Search for the cell housing the specified text and yield its [X, Y] center coordinate. 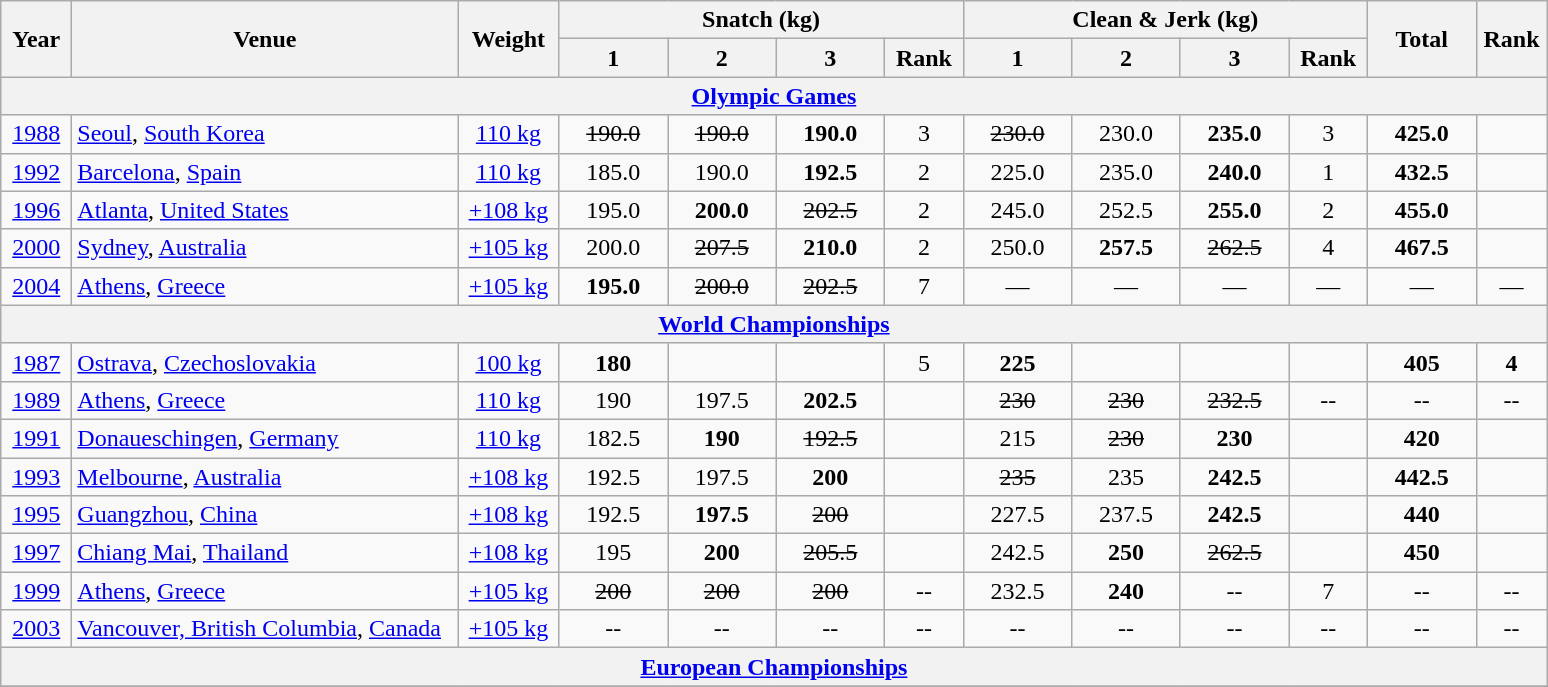
1997 [36, 553]
Weight [508, 39]
205.5 [830, 553]
405 [1422, 362]
1992 [36, 172]
Venue [265, 39]
Atlanta, United States [265, 210]
1993 [36, 477]
Guangzhou, China [265, 515]
Year [36, 39]
450 [1422, 553]
5 [924, 362]
1987 [36, 362]
432.5 [1422, 172]
Sydney, Australia [265, 248]
Olympic Games [774, 96]
182.5 [614, 438]
210.0 [830, 248]
World Championships [774, 324]
240 [1126, 591]
255.0 [1234, 210]
1996 [36, 210]
442.5 [1422, 477]
1988 [36, 134]
2003 [36, 629]
245.0 [1018, 210]
Ostrava, Czechoslovakia [265, 362]
100 kg [508, 362]
225 [1018, 362]
195 [614, 553]
240.0 [1234, 172]
European Championships [774, 667]
467.5 [1422, 248]
227.5 [1018, 515]
180 [614, 362]
257.5 [1126, 248]
Chiang Mai, Thailand [265, 553]
Snatch (kg) [761, 20]
Barcelona, Spain [265, 172]
225.0 [1018, 172]
455.0 [1422, 210]
420 [1422, 438]
2004 [36, 286]
2000 [36, 248]
Seoul, South Korea [265, 134]
237.5 [1126, 515]
Clean & Jerk (kg) [1165, 20]
1995 [36, 515]
Melbourne, Australia [265, 477]
252.5 [1126, 210]
425.0 [1422, 134]
1991 [36, 438]
Total [1422, 39]
440 [1422, 515]
Vancouver, British Columbia, Canada [265, 629]
1989 [36, 400]
1999 [36, 591]
207.5 [722, 248]
185.0 [614, 172]
215 [1018, 438]
250.0 [1018, 248]
250 [1126, 553]
Donaueschingen, Germany [265, 438]
